Determine the (X, Y) coordinate at the center of the cell enclosing the given text.  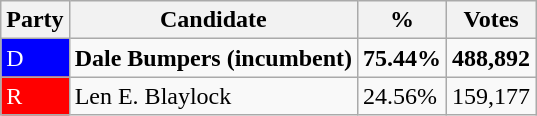
Len E. Blaylock (213, 96)
R (35, 96)
488,892 (492, 58)
24.56% (402, 96)
Dale Bumpers (incumbent) (213, 58)
75.44% (402, 58)
Votes (492, 20)
% (402, 20)
159,177 (492, 96)
Party (35, 20)
Candidate (213, 20)
D (35, 58)
